Return (X, Y) of the center of cell containing provided text 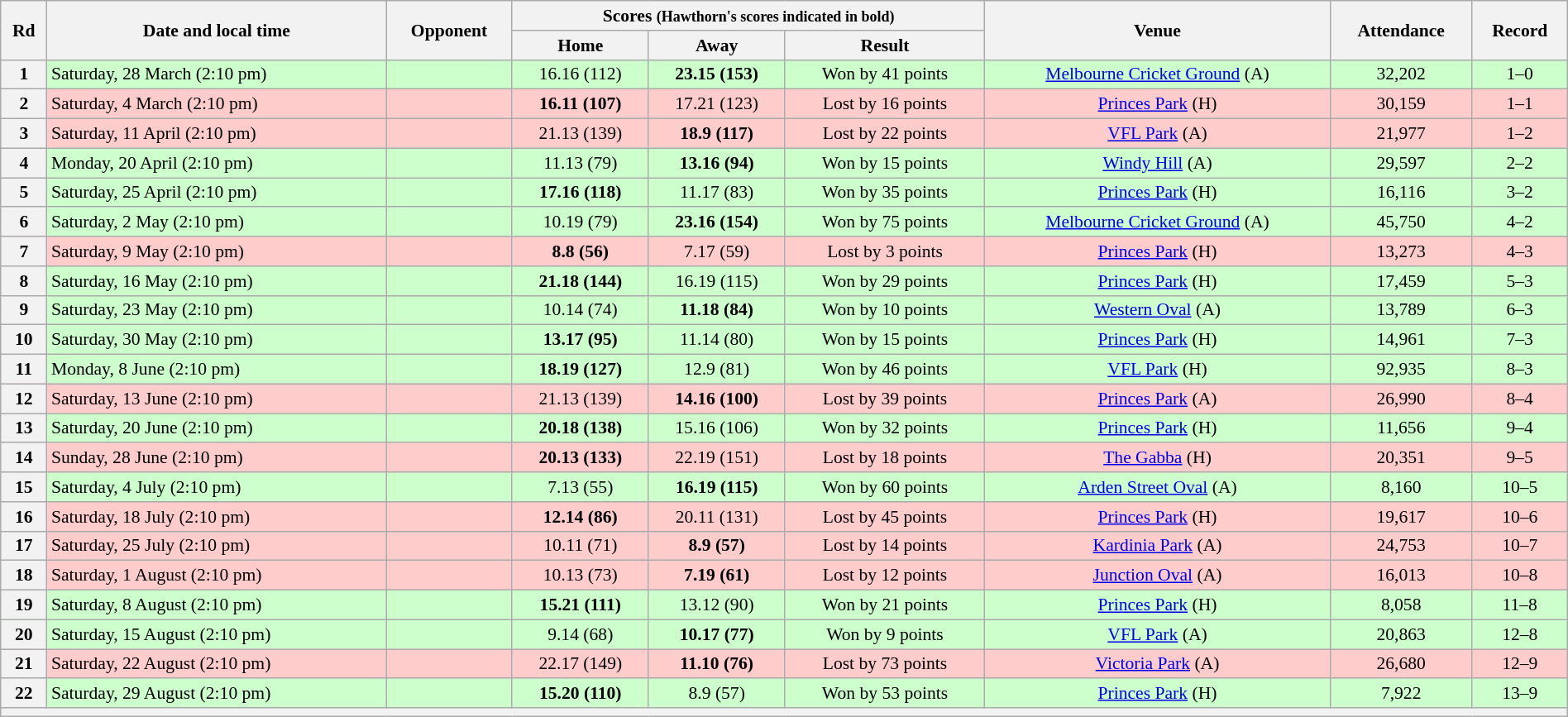
6 (24, 222)
19,617 (1401, 517)
Won by 35 points (885, 193)
9 (24, 310)
12.9 (81) (716, 370)
1–2 (1520, 134)
Western Oval (A) (1158, 310)
Lost by 14 points (885, 546)
Saturday, 2 May (2:10 pm) (217, 222)
8,160 (1401, 487)
7.19 (61) (716, 576)
30,159 (1401, 104)
12–8 (1520, 634)
8.8 (56) (581, 251)
11–8 (1520, 605)
26,990 (1401, 399)
Saturday, 4 July (2:10 pm) (217, 487)
1–0 (1520, 74)
10 (24, 340)
16 (24, 517)
11,656 (1401, 428)
16.11 (107) (581, 104)
Saturday, 13 June (2:10 pm) (217, 399)
Windy Hill (A) (1158, 163)
45,750 (1401, 222)
15 (24, 487)
22.17 (149) (581, 664)
7,922 (1401, 694)
Lost by 3 points (885, 251)
Lost by 39 points (885, 399)
9.14 (68) (581, 634)
13.17 (95) (581, 340)
Won by 41 points (885, 74)
14 (24, 458)
18.19 (127) (581, 370)
5 (24, 193)
Saturday, 23 May (2:10 pm) (217, 310)
13,789 (1401, 310)
Saturday, 29 August (2:10 pm) (217, 694)
16.16 (112) (581, 74)
18.9 (117) (716, 134)
20,863 (1401, 634)
4 (24, 163)
Saturday, 16 May (2:10 pm) (217, 281)
Saturday, 30 May (2:10 pm) (217, 340)
Record (1520, 30)
17,459 (1401, 281)
Won by 53 points (885, 694)
20.18 (138) (581, 428)
Saturday, 8 August (2:10 pm) (217, 605)
14.16 (100) (716, 399)
Victoria Park (A) (1158, 664)
92,935 (1401, 370)
14,961 (1401, 340)
Lost by 12 points (885, 576)
16,116 (1401, 193)
19 (24, 605)
Result (885, 45)
15.16 (106) (716, 428)
26,680 (1401, 664)
Lost by 22 points (885, 134)
6–3 (1520, 310)
10.11 (71) (581, 546)
7.17 (59) (716, 251)
11.17 (83) (716, 193)
Junction Oval (A) (1158, 576)
Lost by 45 points (885, 517)
Monday, 20 April (2:10 pm) (217, 163)
24,753 (1401, 546)
VFL Park (H) (1158, 370)
Lost by 73 points (885, 664)
Kardinia Park (A) (1158, 546)
Home (581, 45)
Away (716, 45)
10.19 (79) (581, 222)
13.12 (90) (716, 605)
Won by 9 points (885, 634)
21.18 (144) (581, 281)
16,013 (1401, 576)
Lost by 16 points (885, 104)
11.10 (76) (716, 664)
18 (24, 576)
Won by 60 points (885, 487)
10–8 (1520, 576)
Saturday, 9 May (2:10 pm) (217, 251)
10–5 (1520, 487)
10–7 (1520, 546)
Attendance (1401, 30)
Saturday, 25 July (2:10 pm) (217, 546)
22.19 (151) (716, 458)
Saturday, 4 March (2:10 pm) (217, 104)
Won by 29 points (885, 281)
20,351 (1401, 458)
2 (24, 104)
17.21 (123) (716, 104)
32,202 (1401, 74)
Venue (1158, 30)
Won by 75 points (885, 222)
Rd (24, 30)
20 (24, 634)
12 (24, 399)
Saturday, 18 July (2:10 pm) (217, 517)
12.14 (86) (581, 517)
Date and local time (217, 30)
Monday, 8 June (2:10 pm) (217, 370)
13–9 (1520, 694)
29,597 (1401, 163)
8–3 (1520, 370)
10.13 (73) (581, 576)
9–4 (1520, 428)
23.15 (153) (716, 74)
Sunday, 28 June (2:10 pm) (217, 458)
9–5 (1520, 458)
8 (24, 281)
20.11 (131) (716, 517)
8,058 (1401, 605)
Saturday, 11 April (2:10 pm) (217, 134)
13,273 (1401, 251)
Saturday, 25 April (2:10 pm) (217, 193)
Lost by 18 points (885, 458)
13.16 (94) (716, 163)
7.13 (55) (581, 487)
21 (24, 664)
15.21 (111) (581, 605)
22 (24, 694)
23.16 (154) (716, 222)
10.14 (74) (581, 310)
21,977 (1401, 134)
Won by 21 points (885, 605)
11.18 (84) (716, 310)
3 (24, 134)
13 (24, 428)
2–2 (1520, 163)
20.13 (133) (581, 458)
8–4 (1520, 399)
5–3 (1520, 281)
Saturday, 1 August (2:10 pm) (217, 576)
Saturday, 28 March (2:10 pm) (217, 74)
1 (24, 74)
11.13 (79) (581, 163)
12–9 (1520, 664)
Arden Street Oval (A) (1158, 487)
Opponent (450, 30)
11 (24, 370)
3–2 (1520, 193)
Won by 10 points (885, 310)
4–3 (1520, 251)
The Gabba (H) (1158, 458)
Saturday, 22 August (2:10 pm) (217, 664)
7 (24, 251)
11.14 (80) (716, 340)
7–3 (1520, 340)
4–2 (1520, 222)
10.17 (77) (716, 634)
10–6 (1520, 517)
1–1 (1520, 104)
Princes Park (A) (1158, 399)
Won by 46 points (885, 370)
Won by 32 points (885, 428)
Saturday, 15 August (2:10 pm) (217, 634)
17 (24, 546)
Scores (Hawthorn's scores indicated in bold) (748, 16)
15.20 (110) (581, 694)
17.16 (118) (581, 193)
Saturday, 20 June (2:10 pm) (217, 428)
